Scan for the cell matching the given text and deliver its (x, y) coordinate at center. 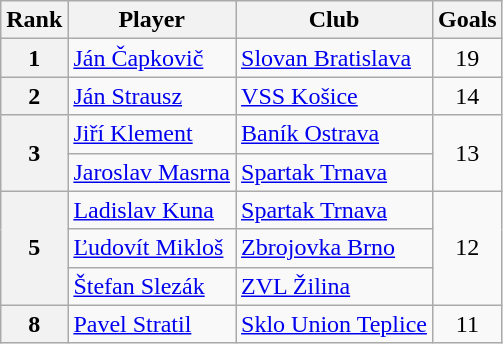
Ján Čapkovič (152, 58)
Jiří Klement (152, 134)
14 (467, 96)
8 (34, 324)
VSS Košice (334, 96)
Ľudovít Mikloš (152, 248)
Goals (467, 20)
13 (467, 153)
Slovan Bratislava (334, 58)
2 (34, 96)
Ján Strausz (152, 96)
Sklo Union Teplice (334, 324)
19 (467, 58)
Jaroslav Masrna (152, 172)
1 (34, 58)
Zbrojovka Brno (334, 248)
Štefan Slezák (152, 286)
12 (467, 248)
5 (34, 248)
3 (34, 153)
ZVL Žilina (334, 286)
11 (467, 324)
Baník Ostrava (334, 134)
Rank (34, 20)
Club (334, 20)
Ladislav Kuna (152, 210)
Pavel Stratil (152, 324)
Player (152, 20)
